Detect which cell encompasses the target text, then output its (X, Y) center coordinate. 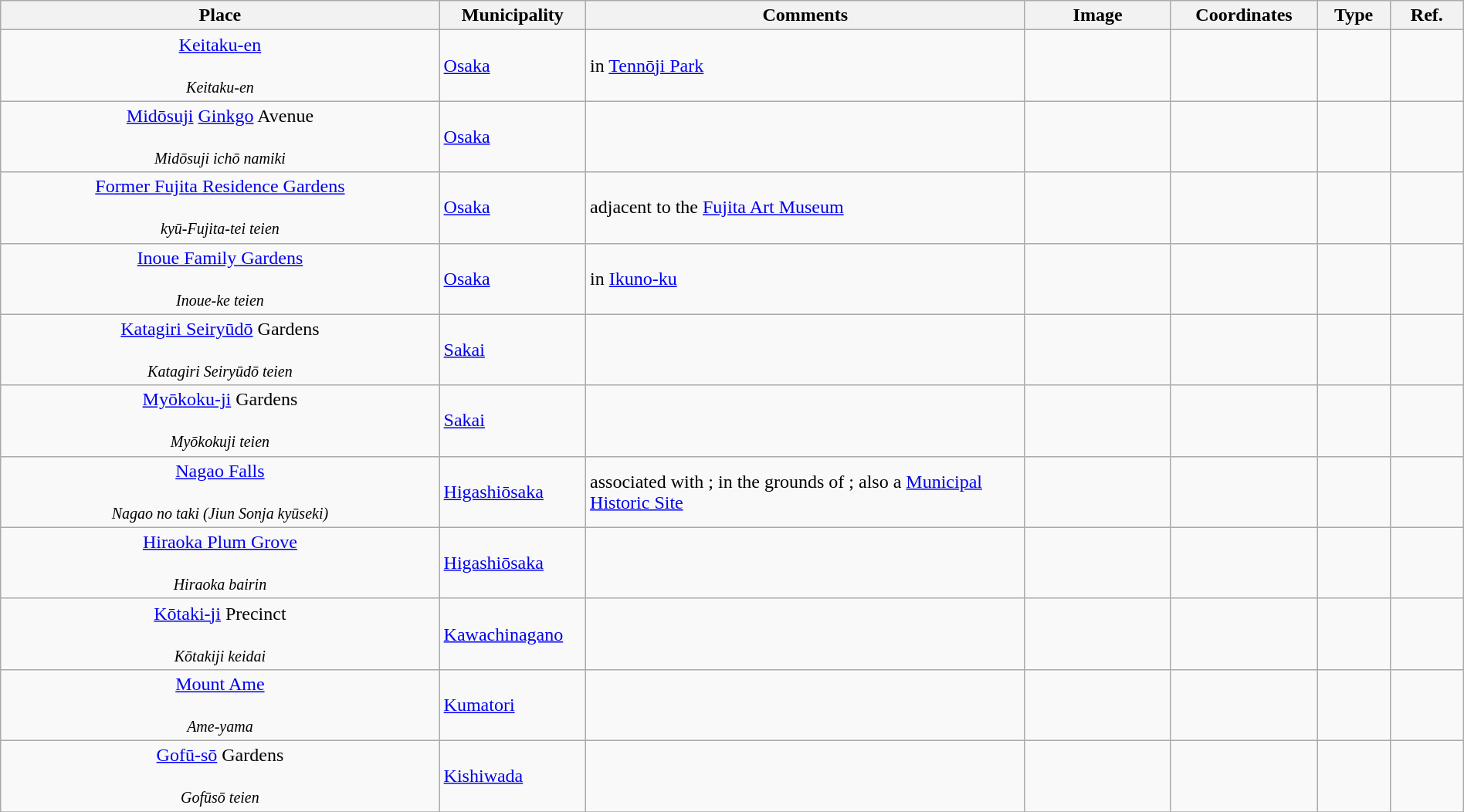
in Tennōji Park (805, 66)
adjacent to the Fujita Art Museum (805, 208)
Myōkoku-ji GardensMyōkokuji teien (220, 421)
Kawachinagano (513, 634)
Kōtaki-ji PrecinctKōtakiji keidai (220, 634)
Mount AmeAme-yama (220, 705)
associated with ; in the grounds of ; also a Municipal Historic Site (805, 492)
Keitaku-enKeitaku-en (220, 66)
Coordinates (1243, 15)
Comments (805, 15)
Kishiwada (513, 776)
in Ikuno-ku (805, 279)
Municipality (513, 15)
Gofū-sō GardensGofūsō teien (220, 776)
Katagiri Seiryūdō GardensKatagiri Seiryūdō teien (220, 350)
Place (220, 15)
Kumatori (513, 705)
Hiraoka Plum GroveHiraoka bairin (220, 563)
Nagao FallsNagao no taki (Jiun Sonja kyūseki) (220, 492)
Inoue Family GardensInoue-ke teien (220, 279)
Former Fujita Residence Gardenskyū-Fujita-tei teien (220, 208)
Image (1098, 15)
Type (1354, 15)
Ref. (1427, 15)
Midōsuji Ginkgo AvenueMidōsuji ichō namiki (220, 137)
